Output the [x, y] coordinate of the center of the cell containing the given text.  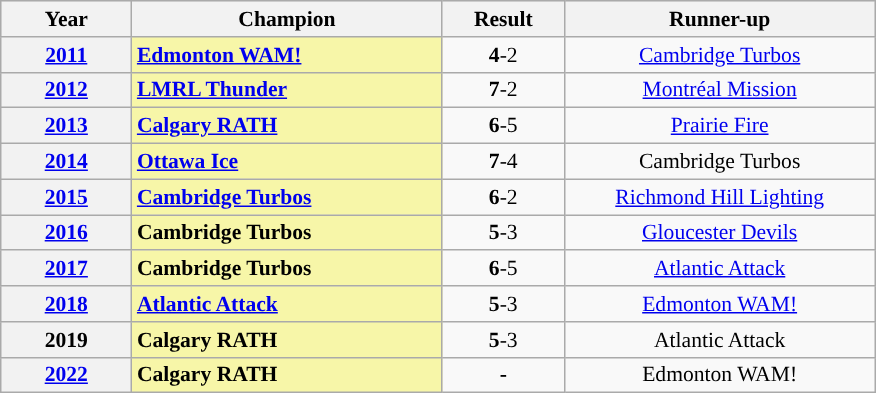
4-2 [504, 55]
2016 [66, 233]
7-4 [504, 162]
Gloucester Devils [720, 233]
Runner-up [720, 19]
Year [66, 19]
Richmond Hill Lighting [720, 197]
2017 [66, 269]
6-2 [504, 197]
2014 [66, 162]
2018 [66, 304]
2022 [66, 375]
2019 [66, 340]
- [504, 375]
Champion [287, 19]
Result [504, 19]
Prairie Fire [720, 126]
2015 [66, 197]
Montréal Mission [720, 90]
2012 [66, 90]
7-2 [504, 90]
LMRL Thunder [287, 90]
2011 [66, 55]
2013 [66, 126]
Ottawa Ice [287, 162]
